Pinpoint the cell where the given text exists, returning its (x, y) midpoint coordinate. 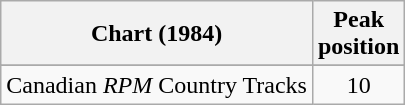
Canadian RPM Country Tracks (157, 85)
Peakposition (358, 34)
Chart (1984) (157, 34)
10 (358, 85)
